Determine the (X, Y) coordinate at the center of the cell enclosing the given text.  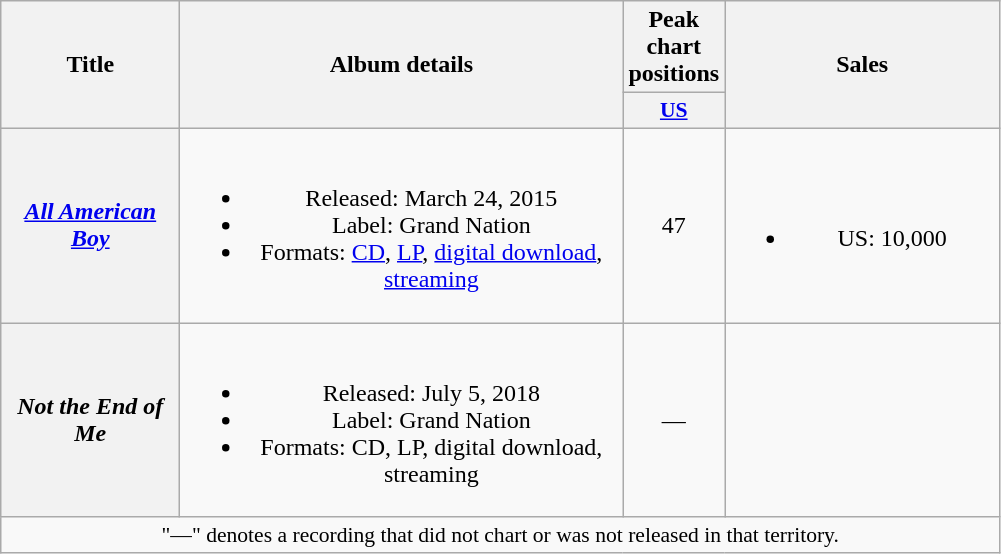
Peak chart positions (674, 47)
Sales (862, 65)
All American Boy (90, 225)
Title (90, 65)
Released: March 24, 2015Label: Grand NationFormats: CD, LP, digital download, streaming (402, 225)
Released: July 5, 2018Label: Grand NationFormats: CD, LP, digital download, streaming (402, 419)
— (674, 419)
"—" denotes a recording that did not chart or was not released in that territory. (500, 535)
US: 10,000 (862, 225)
Not the End of Me (90, 419)
47 (674, 225)
Album details (402, 65)
US (674, 111)
